From the cell containing the given text, extract its center point as (x, y) coordinate. 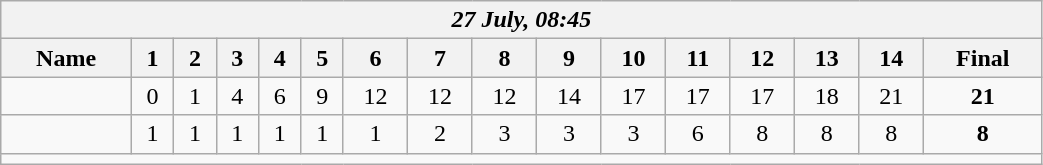
18 (827, 96)
5 (322, 58)
0 (152, 96)
11 (698, 58)
Final (982, 58)
Name (66, 58)
27 July, 08:45 (522, 20)
7 (440, 58)
13 (827, 58)
10 (633, 58)
